Detect which cell encompasses the target text, then output its (x, y) center coordinate. 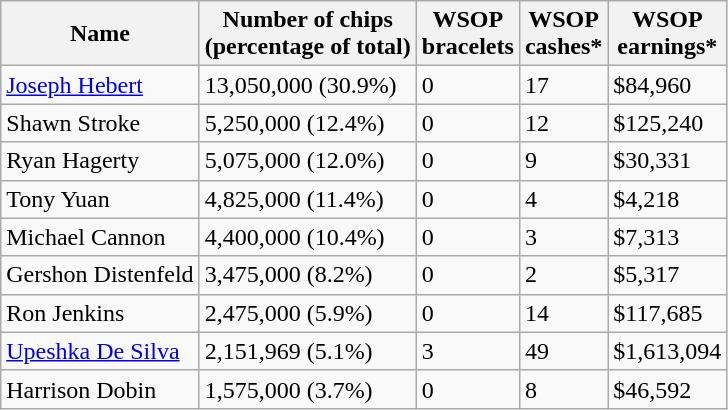
Name (100, 34)
1,575,000 (3.7%) (308, 389)
4,400,000 (10.4%) (308, 237)
WSOPearnings* (668, 34)
17 (563, 85)
Number of chips(percentage of total) (308, 34)
8 (563, 389)
14 (563, 313)
Upeshka De Silva (100, 351)
49 (563, 351)
$125,240 (668, 123)
12 (563, 123)
$30,331 (668, 161)
$84,960 (668, 85)
$7,313 (668, 237)
Tony Yuan (100, 199)
2,151,969 (5.1%) (308, 351)
$1,613,094 (668, 351)
Gershon Distenfeld (100, 275)
Joseph Hebert (100, 85)
Harrison Dobin (100, 389)
5,075,000 (12.0%) (308, 161)
WSOPbracelets (468, 34)
$5,317 (668, 275)
$46,592 (668, 389)
4,825,000 (11.4%) (308, 199)
Ron Jenkins (100, 313)
$117,685 (668, 313)
3,475,000 (8.2%) (308, 275)
2,475,000 (5.9%) (308, 313)
$4,218 (668, 199)
9 (563, 161)
Michael Cannon (100, 237)
13,050,000 (30.9%) (308, 85)
WSOPcashes* (563, 34)
Shawn Stroke (100, 123)
Ryan Hagerty (100, 161)
4 (563, 199)
5,250,000 (12.4%) (308, 123)
2 (563, 275)
